Output the (X, Y) coordinate of the center of the cell containing the given text.  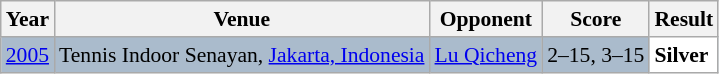
Score (596, 19)
Result (684, 19)
Venue (242, 19)
Lu Qicheng (486, 55)
2005 (28, 55)
Year (28, 19)
2–15, 3–15 (596, 55)
Opponent (486, 19)
Tennis Indoor Senayan, Jakarta, Indonesia (242, 55)
Silver (684, 55)
